Identify which cell holds the provided text, then report its [x, y] central coordinate. 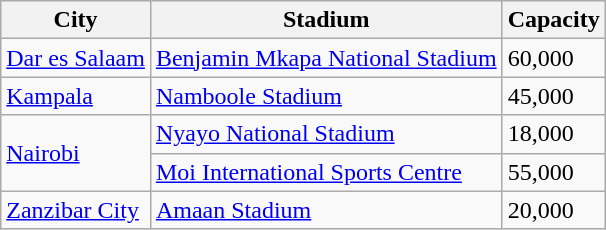
Benjamin Mkapa National Stadium [326, 58]
Stadium [326, 20]
City [76, 20]
Moi International Sports Centre [326, 172]
Nairobi [76, 153]
55,000 [554, 172]
Zanzibar City [76, 210]
Kampala [76, 96]
Nyayo National Stadium [326, 134]
Namboole Stadium [326, 96]
Dar es Salaam [76, 58]
18,000 [554, 134]
60,000 [554, 58]
20,000 [554, 210]
Amaan Stadium [326, 210]
45,000 [554, 96]
Capacity [554, 20]
